Detect which cell encompasses the target text, then output its (X, Y) center coordinate. 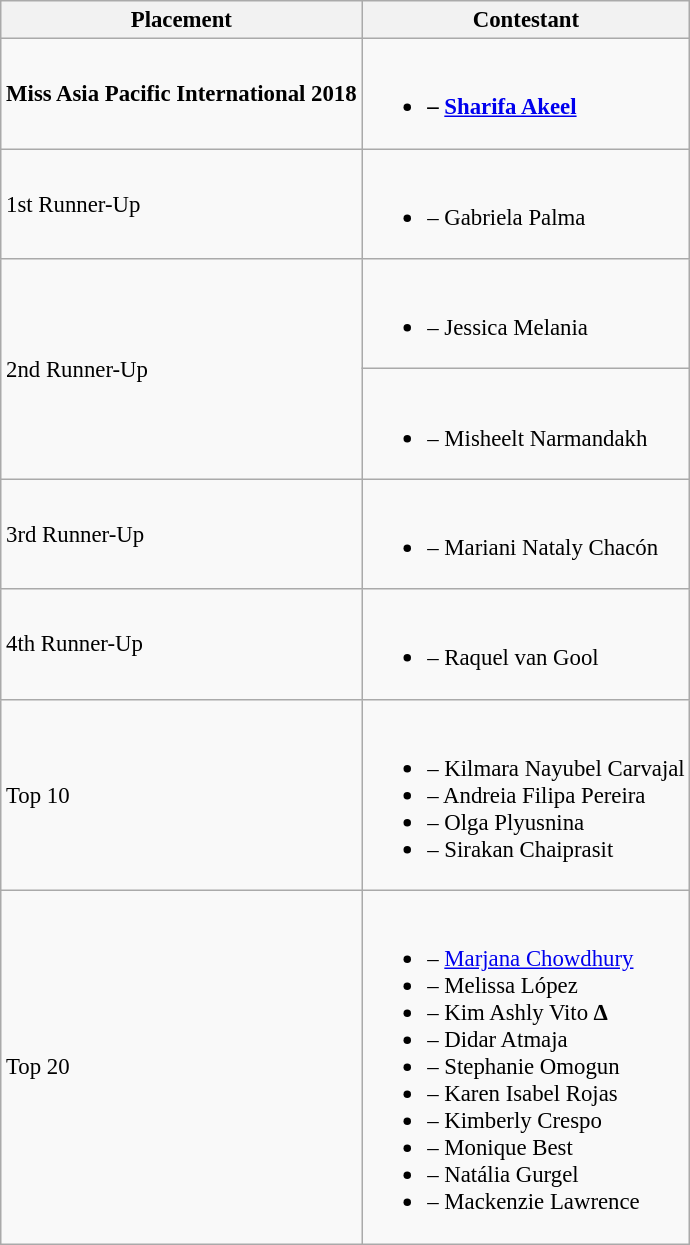
– Jessica Melania (526, 314)
– Gabriela Palma (526, 204)
– Misheelt Narmandakh (526, 424)
– Mariani Nataly Chacón (526, 534)
Contestant (526, 20)
1st Runner-Up (182, 204)
– Kilmara Nayubel Carvajal – Andreia Filipa Pereira – Olga Plyusnina – Sirakan Chaiprasit (526, 794)
Miss Asia Pacific International 2018 (182, 94)
3rd Runner-Up (182, 534)
2nd Runner-Up (182, 369)
Placement (182, 20)
– Raquel van Gool (526, 644)
4th Runner-Up (182, 644)
– Sharifa Akeel (526, 94)
Top 10 (182, 794)
Top 20 (182, 1068)
